For the text-containing cell, return its midpoint in [x, y] coordinate format. 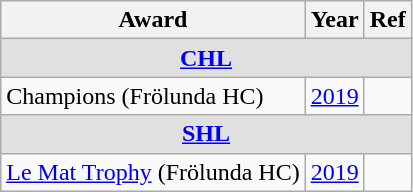
Year [334, 20]
Le Mat Trophy (Frölunda HC) [153, 172]
Award [153, 20]
SHL [206, 134]
CHL [206, 58]
Ref [388, 20]
Champions (Frölunda HC) [153, 96]
